Search for the cell housing the specified text and yield its [X, Y] center coordinate. 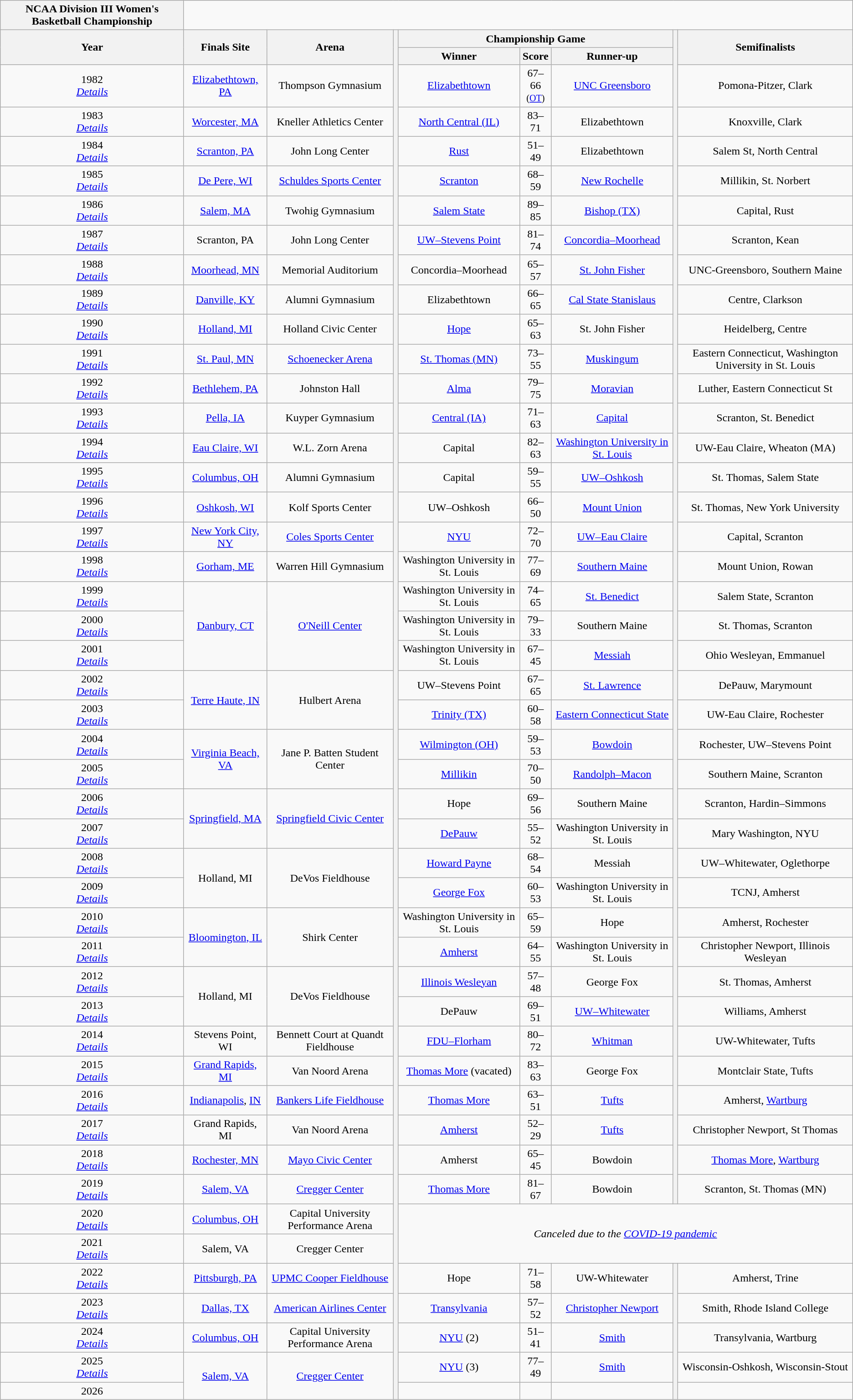
60–58 [535, 715]
Stevens Point, WI [225, 1041]
Randolph–Macon [612, 774]
Pomona-Pitzer, Clark [766, 86]
UW–Whitewater, Oglethorpe [766, 863]
Elizabethtown, PA [225, 86]
Southern Maine, Scranton [766, 774]
Johnston Hall [330, 388]
79–33 [535, 625]
New Rochelle [612, 181]
UW-Whitewater, Tufts [766, 1041]
2011Details [92, 952]
Muskingum [612, 358]
55–52 [535, 833]
St. Thomas, Salem State [766, 478]
74–65 [535, 596]
Montclair State, Tufts [766, 1070]
1998Details [92, 566]
UW–Eau Claire [612, 537]
Eastern Connecticut, Washington University in St. Louis [766, 358]
66–65 [535, 299]
1982Details [92, 86]
Amherst, Trine [766, 1278]
Year [92, 47]
Finals Site [225, 47]
St. Benedict [612, 596]
Schuldes Sports Center [330, 181]
57–52 [535, 1307]
2016Details [92, 1100]
57–48 [535, 982]
UW-Eau Claire, Rochester [766, 715]
North Central (IL) [459, 121]
UW–Whitewater [612, 1011]
Danville, KY [225, 299]
1985Details [92, 181]
2013Details [92, 1011]
65–59 [535, 923]
Danbury, CT [225, 625]
Winner [459, 56]
Eau Claire, WI [225, 448]
Cal State Stanislaus [612, 299]
Rochester, MN [225, 1160]
NYU [459, 537]
2000Details [92, 625]
Williams, Amherst [766, 1011]
1995Details [92, 478]
Alma [459, 388]
68–59 [535, 181]
Bethlehem, PA [225, 388]
73–55 [535, 358]
Rust [459, 151]
Millikin, St. Norbert [766, 181]
Thomas More, Wartburg [766, 1160]
67–66(OT) [535, 86]
2006Details [92, 803]
Luther, Eastern Connecticut St [766, 388]
Heidelberg, Centre [766, 329]
Bishop (TX) [612, 211]
Springfield Civic Center [330, 818]
2010Details [92, 923]
New York City, NY [225, 537]
Hulbert Arena [330, 700]
Twohig Gymnasium [330, 211]
1999Details [92, 596]
UPMC Cooper Fieldhouse [330, 1278]
59–55 [535, 478]
Worcester, MA [225, 121]
Capital, Rust [766, 211]
89–85 [535, 211]
Bennett Court at Quandt Fieldhouse [330, 1041]
Championship Game [536, 39]
Shirk Center [330, 937]
Eastern Connecticut State [612, 715]
2002Details [92, 685]
Schoenecker Arena [330, 358]
Moorhead, MN [225, 270]
70–50 [535, 774]
2009Details [92, 893]
St. Paul, MN [225, 358]
Springfield, MA [225, 818]
83–63 [535, 1070]
DePauw, Marymount [766, 685]
Thomas More (vacated) [459, 1070]
63–51 [535, 1100]
St. Lawrence [612, 685]
65–45 [535, 1160]
77–69 [535, 566]
67–65 [535, 685]
Amherst, Wartburg [766, 1100]
1989Details [92, 299]
1983Details [92, 121]
Thompson Gymnasium [330, 86]
Gorham, ME [225, 566]
St. Thomas (MN) [459, 358]
Ohio Wesleyan, Emmanuel [766, 656]
Mary Washington, NYU [766, 833]
2021Details [92, 1248]
Christopher Newport, St Thomas [766, 1130]
1991Details [92, 358]
St. Thomas, Amherst [766, 982]
Runner-up [612, 56]
Moravian [612, 388]
De Pere, WI [225, 181]
NYU (2) [459, 1338]
1997Details [92, 537]
69–56 [535, 803]
Memorial Auditorium [330, 270]
2015Details [92, 1070]
2005Details [92, 774]
2024Details [92, 1338]
Bankers Life Fieldhouse [330, 1100]
Smith, Rhode Island College [766, 1307]
83–71 [535, 121]
1986Details [92, 211]
Indianapolis, IN [225, 1100]
UW-Whitewater [612, 1278]
1993Details [92, 418]
Semifinalists [766, 47]
UW-Eau Claire, Wheaton (MA) [766, 448]
Coles Sports Center [330, 537]
Whitman [612, 1041]
68–54 [535, 863]
St. Thomas, Scranton [766, 625]
65–63 [535, 329]
Rochester, UW–Stevens Point [766, 744]
Millikin [459, 774]
79–75 [535, 388]
Pella, IA [225, 418]
2019Details [92, 1189]
60–53 [535, 893]
St. Thomas, New York University [766, 507]
UNC Greensboro [612, 86]
51–41 [535, 1338]
80–72 [535, 1041]
1994Details [92, 448]
59–53 [535, 744]
71–63 [535, 418]
51–49 [535, 151]
Score [535, 56]
UNC-Greensboro, Southern Maine [766, 270]
65–57 [535, 270]
Transylvania [459, 1307]
77–49 [535, 1368]
Canceled due to the COVID-19 pandemic [625, 1234]
Salem State [459, 211]
O'Neill Center [330, 625]
Capital, Scranton [766, 537]
Centre, Clarkson [766, 299]
Wisconsin-Oshkosh, Wisconsin-Stout [766, 1368]
Bloomington, IL [225, 937]
1992Details [92, 388]
Scranton, St. Thomas (MN) [766, 1189]
Transylvania, Wartburg [766, 1338]
FDU–Florham [459, 1041]
2025Details [92, 1368]
81–67 [535, 1189]
72–70 [535, 537]
81–74 [535, 240]
67–45 [535, 656]
NYU (3) [459, 1368]
Warren Hill Gymnasium [330, 566]
Illinois Wesleyan [459, 982]
2004Details [92, 744]
2022Details [92, 1278]
71–58 [535, 1278]
Christopher Newport [612, 1307]
2017Details [92, 1130]
Scranton [459, 181]
Scranton, St. Benedict [766, 418]
Trinity (TX) [459, 715]
Kneller Athletics Center [330, 121]
Mount Union, Rowan [766, 566]
Kuyper Gymnasium [330, 418]
Amherst, Rochester [766, 923]
2020Details [92, 1219]
2023Details [92, 1307]
66–50 [535, 507]
2003Details [92, 715]
Terre Haute, IN [225, 700]
Pittsburgh, PA [225, 1278]
Mayo Civic Center [330, 1160]
2008Details [92, 863]
Christopher Newport, Illinois Wesleyan [766, 952]
Arena [330, 47]
2001Details [92, 656]
Salem, MA [225, 211]
Scranton, Hardin–Simmons [766, 803]
Jane P. Batten Student Center [330, 759]
2012Details [92, 982]
2014Details [92, 1041]
Howard Payne [459, 863]
Mount Union [612, 507]
1990Details [92, 329]
1988Details [92, 270]
2026 [92, 1391]
Kolf Sports Center [330, 507]
2007Details [92, 833]
W.L. Zorn Arena [330, 448]
TCNJ, Amherst [766, 893]
69–51 [535, 1011]
Wilmington (OH) [459, 744]
1996Details [92, 507]
NCAA Division III Women's Basketball Championship [92, 15]
Virginia Beach, VA [225, 759]
1984Details [92, 151]
82–63 [535, 448]
Oshkosh, WI [225, 507]
Salem St, North Central [766, 151]
American Airlines Center [330, 1307]
2018Details [92, 1160]
Dallas, TX [225, 1307]
Knoxville, Clark [766, 121]
Salem State, Scranton [766, 596]
Holland Civic Center [330, 329]
64–55 [535, 952]
52–29 [535, 1130]
Scranton, Kean [766, 240]
1987Details [92, 240]
Central (IA) [459, 418]
